Detect which cell encompasses the target text, then output its (X, Y) center coordinate. 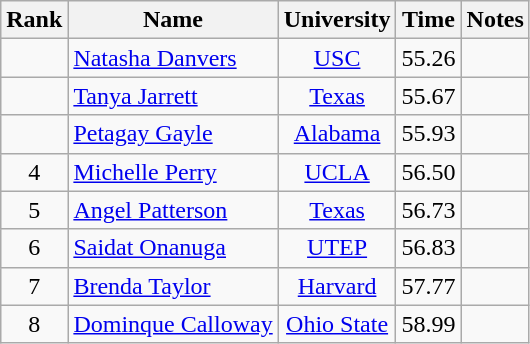
Dominque Calloway (173, 324)
7 (34, 286)
55.67 (428, 96)
Notes (495, 20)
8 (34, 324)
Tanya Jarrett (173, 96)
56.73 (428, 210)
USC (337, 58)
55.93 (428, 134)
57.77 (428, 286)
56.50 (428, 172)
56.83 (428, 248)
Ohio State (337, 324)
Alabama (337, 134)
Brenda Taylor (173, 286)
Michelle Perry (173, 172)
Harvard (337, 286)
Natasha Danvers (173, 58)
UCLA (337, 172)
Rank (34, 20)
4 (34, 172)
58.99 (428, 324)
Saidat Onanuga (173, 248)
Time (428, 20)
Name (173, 20)
6 (34, 248)
55.26 (428, 58)
UTEP (337, 248)
5 (34, 210)
University (337, 20)
Petagay Gayle (173, 134)
Angel Patterson (173, 210)
